For the text-containing cell, return its midpoint in (x, y) coordinate format. 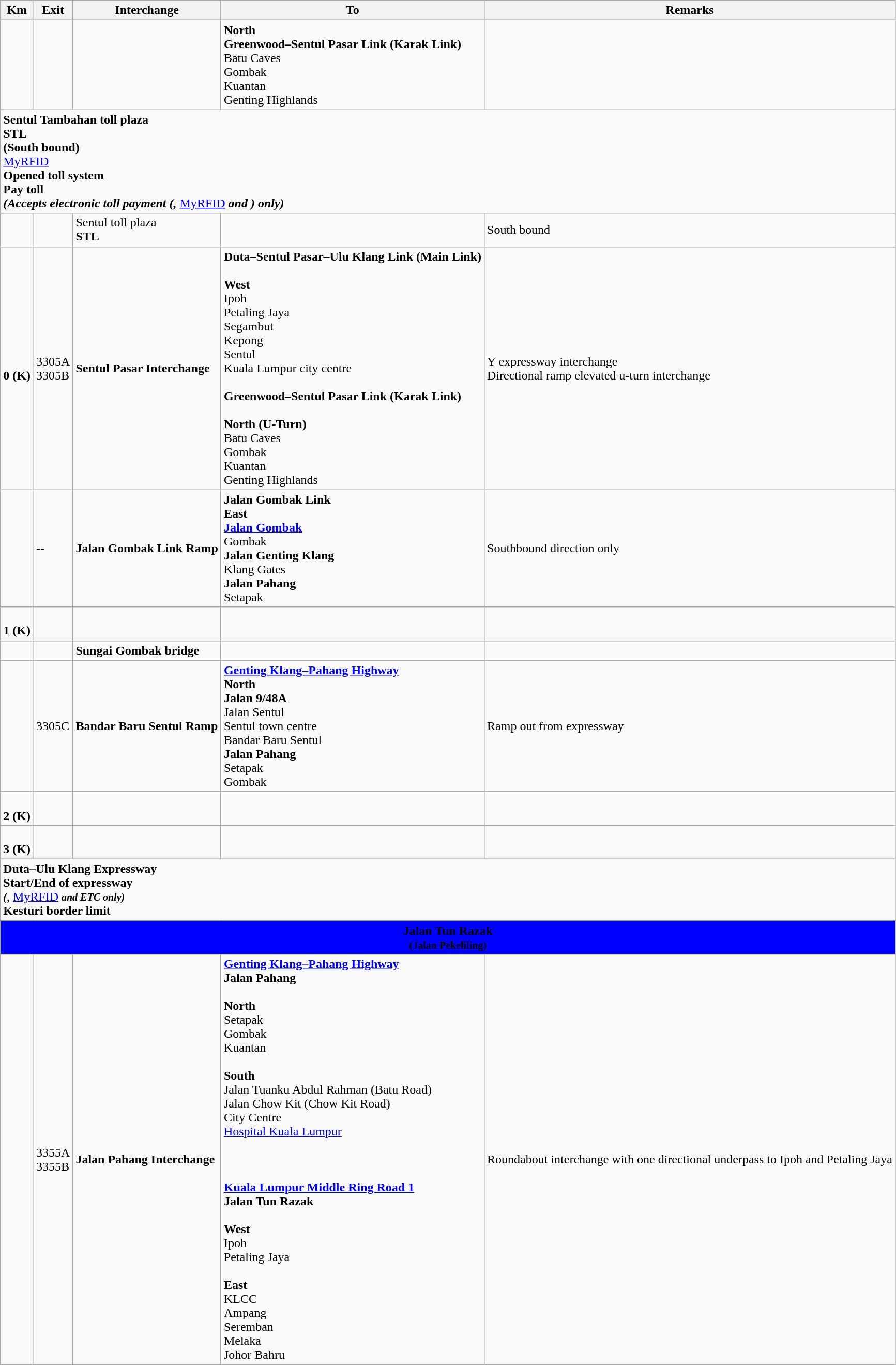
3 (K) (17, 842)
2 (K) (17, 809)
Sentul Tambahan toll plazaSTL(South bound)MyRFID Opened toll systemPay toll(Accepts electronic toll payment (, MyRFID and ) only) (448, 161)
Roundabout interchange with one directional underpass to Ipoh and Petaling Jaya (690, 1160)
Genting Klang–Pahang HighwayNorthJalan 9/48AJalan SentulSentul town centreBandar Baru SentulJalan Pahang Setapak Gombak (353, 726)
Ramp out from expressway (690, 726)
Jalan Pahang Interchange (147, 1160)
Interchange (147, 10)
Southbound direction only (690, 548)
South bound (690, 230)
Sentul Pasar Interchange (147, 368)
Jalan Tun Razak(Jalan Pekeliling) (448, 937)
3305C (53, 726)
Sentul toll plazaSTL (147, 230)
Km (17, 10)
Y expressway interchangeDirectional ramp elevated u-turn interchange (690, 368)
3355A3355B (53, 1160)
Exit (53, 10)
1 (K) (17, 624)
Remarks (690, 10)
0 (K) (17, 368)
Jalan Gombak Link Ramp (147, 548)
To (353, 10)
North Greenwood–Sentul Pasar Link (Karak Link) Batu Caves Gombak Kuantan Genting Highlands (353, 65)
Sungai Gombak bridge (147, 650)
3305A3305B (53, 368)
Duta–Ulu Klang ExpresswayStart/End of expressway(, MyRFID and ETC only)Kesturi border limit (448, 889)
-- (53, 548)
Jalan Gombak LinkEast Jalan GombakGombakJalan Genting KlangKlang GatesJalan PahangSetapak (353, 548)
Bandar Baru Sentul Ramp (147, 726)
